Identify which cell holds the provided text, then report its [x, y] central coordinate. 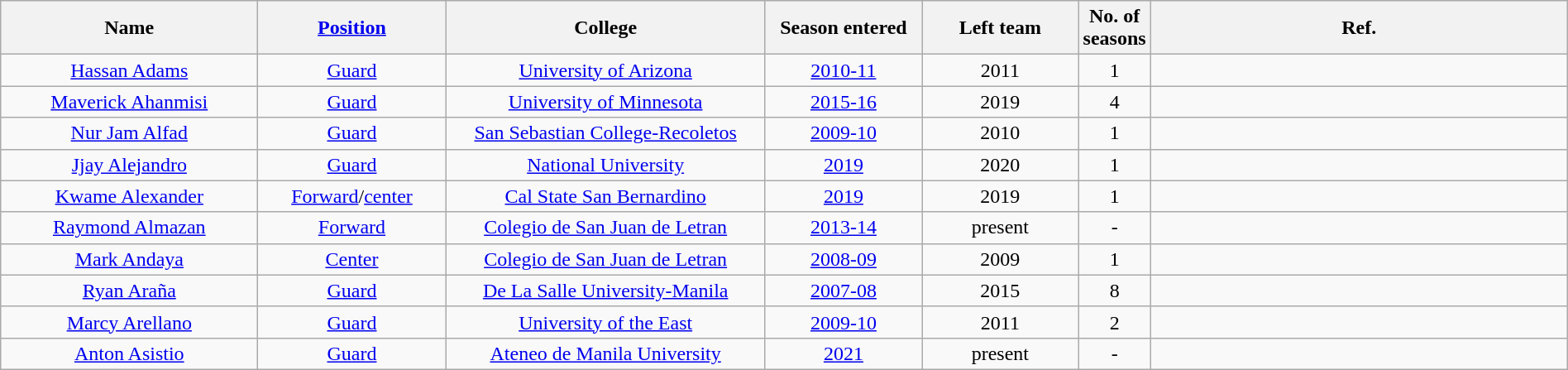
2015 [1001, 291]
Marcy Arellano [129, 322]
Forward [352, 228]
Maverick Ahanmisi [129, 102]
San Sebastian College-Recoletos [605, 133]
Ryan Araña [129, 291]
Hassan Adams [129, 70]
8 [1115, 291]
Raymond Almazan [129, 228]
De La Salle University-Manila [605, 291]
Forward/center [352, 196]
Anton Asistio [129, 353]
2010-11 [844, 70]
2009 [1001, 259]
2015-16 [844, 102]
University of the East [605, 322]
University of Minnesota [605, 102]
National University [605, 165]
Left team [1001, 28]
No. of seasons [1115, 28]
Ref. [1359, 28]
Center [352, 259]
Nur Jam Alfad [129, 133]
2020 [1001, 165]
Mark Andaya [129, 259]
College [605, 28]
Position [352, 28]
University of Arizona [605, 70]
Ateneo de Manila University [605, 353]
2007-08 [844, 291]
2013-14 [844, 228]
2008-09 [844, 259]
2010 [1001, 133]
Name [129, 28]
Jjay Alejandro [129, 165]
Kwame Alexander [129, 196]
Cal State San Bernardino [605, 196]
2 [1115, 322]
4 [1115, 102]
2021 [844, 353]
Season entered [844, 28]
